Return [x, y] of the center of cell containing provided text 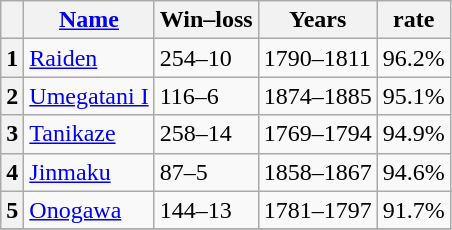
5 [12, 210]
Onogawa [89, 210]
3 [12, 134]
144–13 [206, 210]
Name [89, 20]
2 [12, 96]
Tanikaze [89, 134]
1790–1811 [318, 58]
Jinmaku [89, 172]
95.1% [414, 96]
116–6 [206, 96]
Years [318, 20]
4 [12, 172]
1858–1867 [318, 172]
254–10 [206, 58]
1874–1885 [318, 96]
Win–loss [206, 20]
94.6% [414, 172]
Umegatani I [89, 96]
rate [414, 20]
Raiden [89, 58]
258–14 [206, 134]
87–5 [206, 172]
96.2% [414, 58]
1 [12, 58]
1781–1797 [318, 210]
94.9% [414, 134]
1769–1794 [318, 134]
91.7% [414, 210]
